Output the [x, y] coordinate of the center of the cell containing the given text.  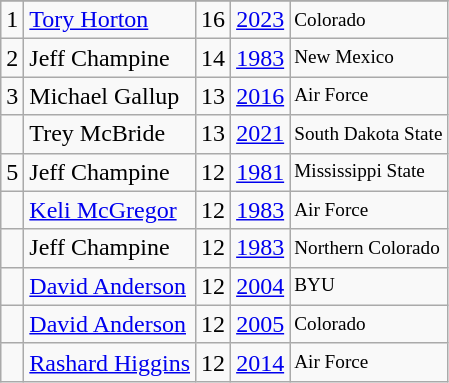
3 [12, 96]
Keli McGregor [110, 210]
Northern Colorado [368, 248]
Tory Horton [110, 20]
16 [214, 20]
Rashard Higgins [110, 362]
5 [12, 172]
1981 [260, 172]
South Dakota State [368, 134]
2016 [260, 96]
1 [12, 20]
Michael Gallup [110, 96]
14 [214, 58]
2021 [260, 134]
Trey McBride [110, 134]
New Mexico [368, 58]
2005 [260, 324]
2023 [260, 20]
Mississippi State [368, 172]
BYU [368, 286]
2 [12, 58]
2014 [260, 362]
2004 [260, 286]
